Return the (X, Y) coordinate for the center point of the cell that contains the specified text.  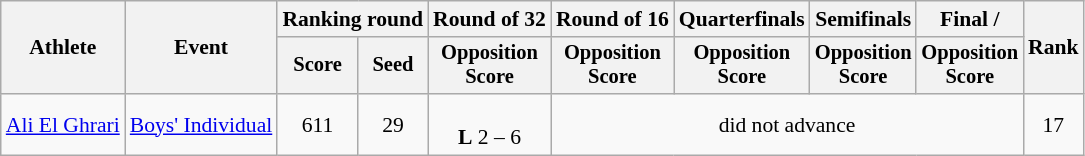
17 (1054, 124)
Event (202, 48)
Score (318, 66)
Semifinals (864, 19)
did not advance (787, 124)
Round of 16 (612, 19)
Athlete (63, 48)
Final / (970, 19)
Quarterfinals (742, 19)
Ranking round (352, 19)
29 (393, 124)
611 (318, 124)
L 2 – 6 (490, 124)
Rank (1054, 48)
Boys' Individual (202, 124)
Ali El Ghrari (63, 124)
Round of 32 (490, 19)
Seed (393, 66)
